Scan for the cell matching the given text and deliver its (X, Y) coordinate at center. 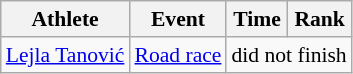
Rank (320, 19)
Athlete (66, 19)
Event (178, 19)
did not finish (288, 55)
Lejla Tanović (66, 55)
Time (256, 19)
Road race (178, 55)
